Locate the cell with the specified text and output its (x, y) center coordinate. 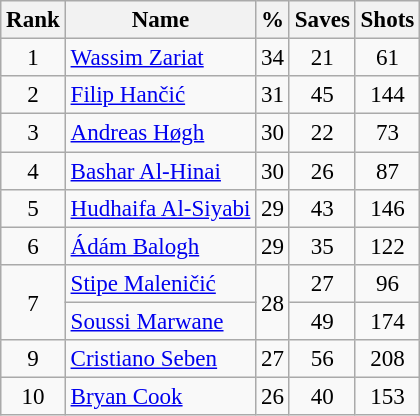
Shots (387, 20)
146 (387, 209)
Ádám Balogh (160, 246)
Saves (322, 20)
144 (387, 95)
49 (322, 322)
153 (387, 397)
7 (33, 302)
31 (273, 95)
4 (33, 171)
Andreas Høgh (160, 133)
96 (387, 284)
Rank (33, 20)
28 (273, 302)
22 (322, 133)
56 (322, 359)
3 (33, 133)
122 (387, 246)
61 (387, 58)
43 (322, 209)
Bryan Cook (160, 397)
208 (387, 359)
Cristiano Seben (160, 359)
% (273, 20)
Stipe Maleničić (160, 284)
Filip Hančić (160, 95)
Hudhaifa Al-Siyabi (160, 209)
Bashar Al-Hinai (160, 171)
1 (33, 58)
9 (33, 359)
73 (387, 133)
5 (33, 209)
45 (322, 95)
Name (160, 20)
Soussi Marwane (160, 322)
87 (387, 171)
174 (387, 322)
10 (33, 397)
21 (322, 58)
40 (322, 397)
34 (273, 58)
35 (322, 246)
Wassim Zariat (160, 58)
6 (33, 246)
2 (33, 95)
